Pinpoint the cell where the given text exists, returning its (X, Y) midpoint coordinate. 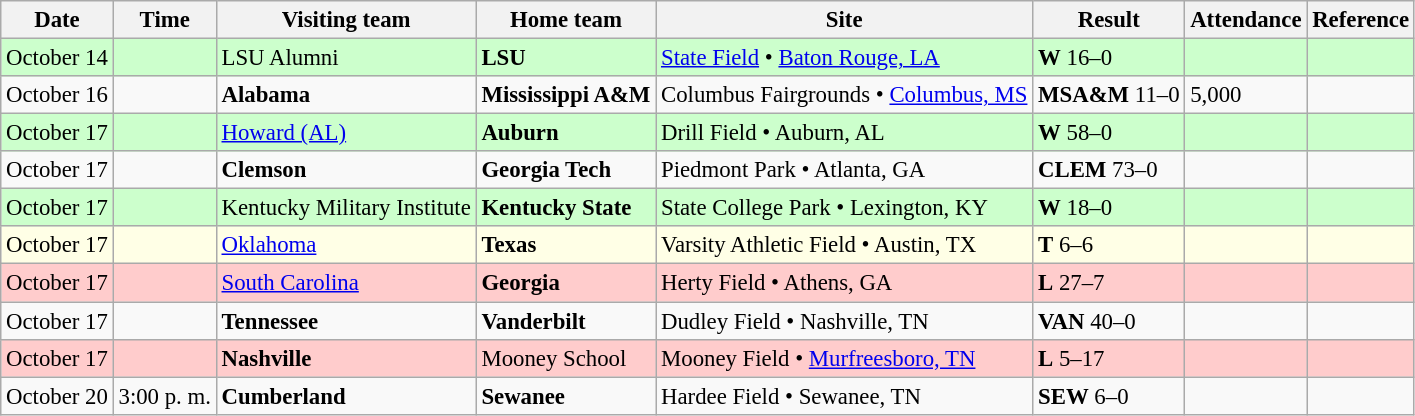
South Carolina (346, 283)
Columbus Fairgrounds • Columbus, MS (844, 95)
MSA&M 11–0 (1109, 95)
LSU Alumni (346, 58)
Reference (1361, 20)
Georgia (566, 283)
Hardee Field • Sewanee, TN (844, 396)
Kentucky Military Institute (346, 208)
W 16–0 (1109, 58)
Sewanee (566, 396)
October 20 (57, 396)
L 5–17 (1109, 358)
Dudley Field • Nashville, TN (844, 321)
Varsity Athletic Field • Austin, TX (844, 245)
Nashville (346, 358)
Cumberland (346, 396)
3:00 p. m. (164, 396)
L 27–7 (1109, 283)
LSU (566, 58)
Oklahoma (346, 245)
October 14 (57, 58)
W 58–0 (1109, 133)
State College Park • Lexington, KY (844, 208)
Visiting team (346, 20)
Auburn (566, 133)
Herty Field • Athens, GA (844, 283)
Texas (566, 245)
Mooney School (566, 358)
T 6–6 (1109, 245)
Drill Field • Auburn, AL (844, 133)
Site (844, 20)
Kentucky State (566, 208)
VAN 40–0 (1109, 321)
Tennessee (346, 321)
Clemson (346, 170)
W 18–0 (1109, 208)
Attendance (1246, 20)
Howard (AL) (346, 133)
Time (164, 20)
Georgia Tech (566, 170)
SEW 6–0 (1109, 396)
Home team (566, 20)
Date (57, 20)
Mississippi A&M (566, 95)
5,000 (1246, 95)
CLEM 73–0 (1109, 170)
Piedmont Park • Atlanta, GA (844, 170)
Vanderbilt (566, 321)
Result (1109, 20)
Alabama (346, 95)
Mooney Field • Murfreesboro, TN (844, 358)
State Field • Baton Rouge, LA (844, 58)
October 16 (57, 95)
